Identify which cell holds the provided text, then report its (X, Y) central coordinate. 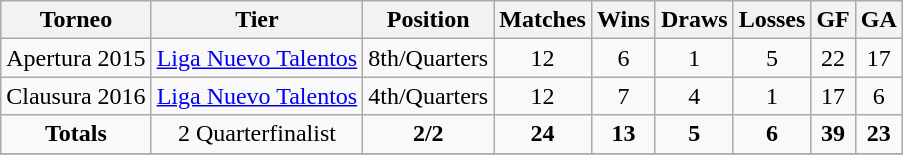
22 (833, 58)
Torneo (76, 20)
Matches (543, 20)
13 (623, 134)
Tier (257, 20)
23 (878, 134)
7 (623, 96)
2 Quarterfinalist (257, 134)
2/2 (428, 134)
Clausura 2016 (76, 96)
Totals (76, 134)
39 (833, 134)
Draws (694, 20)
4 (694, 96)
4th/Quarters (428, 96)
GF (833, 20)
Apertura 2015 (76, 58)
Losses (772, 20)
24 (543, 134)
8th/Quarters (428, 58)
Position (428, 20)
GA (878, 20)
Wins (623, 20)
